Locate the cell with the specified text and output its (x, y) center coordinate. 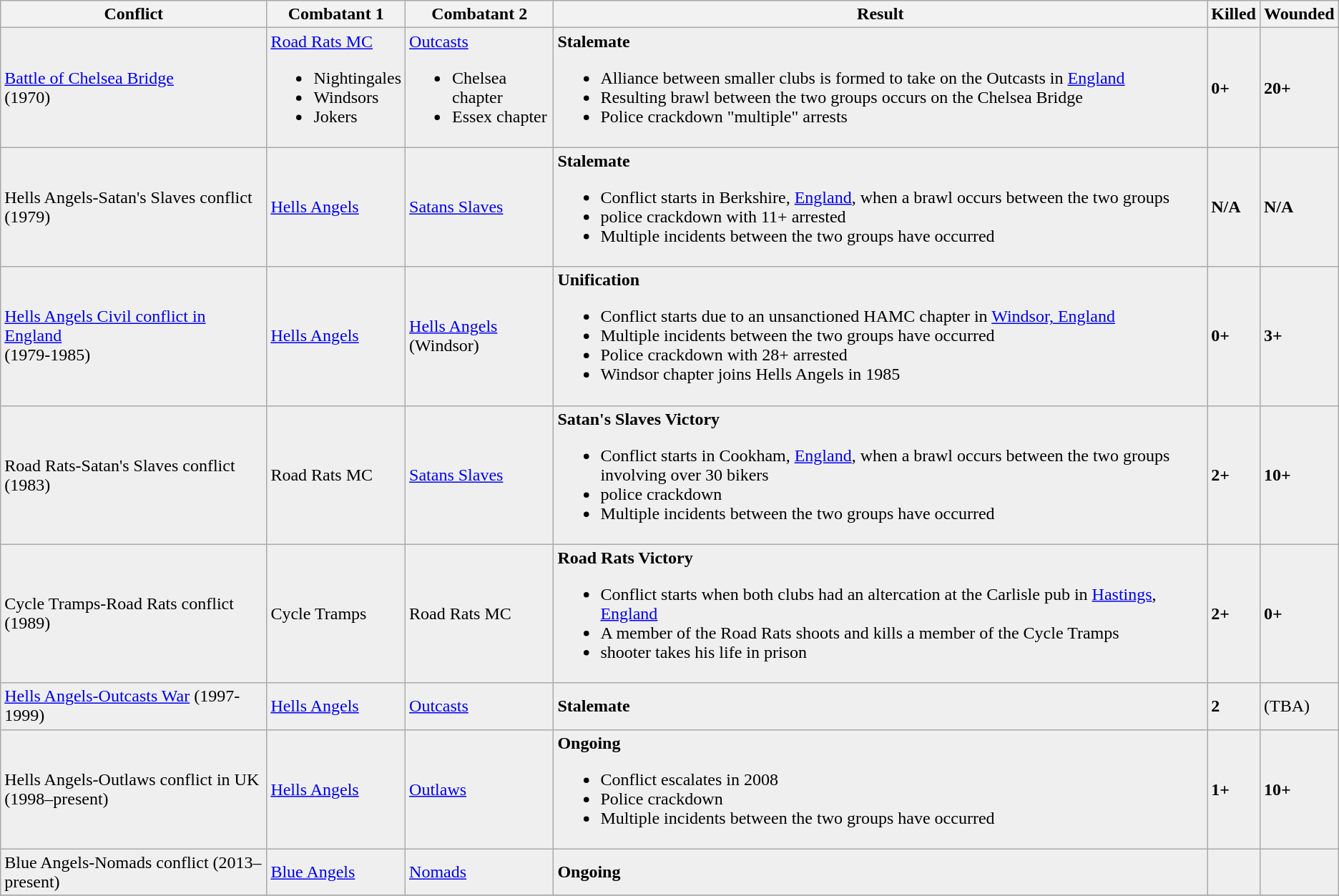
Hells Angels Civil conflict in England (1979-1985) (134, 336)
OutcastsChelsea chapterEssex chapter (479, 87)
Cycle Tramps (336, 614)
Combatant 2 (479, 14)
3+ (1299, 336)
Nomads (479, 872)
Road Rats-Satan's Slaves conflict (1983) (134, 475)
Road Rats MCNightingalesWindsorsJokers (336, 87)
1+ (1234, 789)
Outcasts (479, 707)
(TBA) (1299, 707)
Cycle Tramps-Road Rats conflict (1989) (134, 614)
Hells Angels-Satan's Slaves conflict (1979) (134, 207)
Ongoing (881, 872)
Hells Angels-Outlaws conflict in UK (1998–present) (134, 789)
Blue Angels (336, 872)
Wounded (1299, 14)
Outlaws (479, 789)
Combatant 1 (336, 14)
Hells Angels-Outcasts War (1997-1999) (134, 707)
Hells Angels(Windsor) (479, 336)
Stalemate (881, 707)
Battle of Chelsea Bridge (1970) (134, 87)
Result (881, 14)
OngoingConflict escalates in 2008Police crackdownMultiple incidents between the two groups have occurred (881, 789)
2 (1234, 707)
20+ (1299, 87)
Blue Angels-Nomads conflict (2013–present) (134, 872)
Conflict (134, 14)
Killed (1234, 14)
